Output the [X, Y] coordinate of the center of the cell containing the given text.  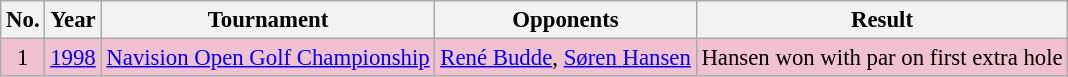
1998 [73, 58]
No. [23, 20]
Tournament [268, 20]
Opponents [566, 20]
Navision Open Golf Championship [268, 58]
Year [73, 20]
René Budde, Søren Hansen [566, 58]
1 [23, 58]
Result [882, 20]
Hansen won with par on first extra hole [882, 58]
